Identify which cell holds the provided text, then report its [X, Y] central coordinate. 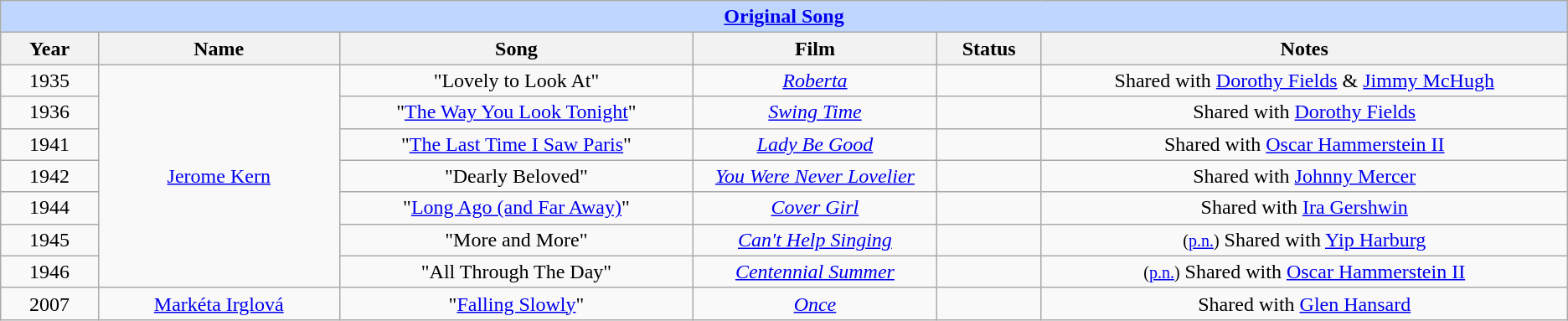
1945 [50, 240]
Name [219, 49]
Shared with Dorothy Fields [1304, 112]
Shared with Glen Hansard [1304, 303]
2007 [50, 303]
Lady Be Good [815, 144]
1946 [50, 272]
Original Song [784, 17]
Shared with Dorothy Fields & Jimmy McHugh [1304, 80]
Centennial Summer [815, 272]
Shared with Ira Gershwin [1304, 208]
Shared with Johnny Mercer [1304, 176]
1935 [50, 80]
1944 [50, 208]
"Long Ago (and Far Away)" [516, 208]
Once [815, 303]
"All Through The Day" [516, 272]
"The Last Time I Saw Paris" [516, 144]
Swing Time [815, 112]
Roberta [815, 80]
"Falling Slowly" [516, 303]
"Lovely to Look At" [516, 80]
You Were Never Lovelier [815, 176]
"More and More" [516, 240]
"The Way You Look Tonight" [516, 112]
1942 [50, 176]
Jerome Kern [219, 176]
Status [988, 49]
Markéta Irglová [219, 303]
Film [815, 49]
(p.n.) Shared with Oscar Hammerstein II [1304, 272]
Can't Help Singing [815, 240]
Year [50, 49]
(p.n.) Shared with Yip Harburg [1304, 240]
1941 [50, 144]
1936 [50, 112]
Cover Girl [815, 208]
"Dearly Beloved" [516, 176]
Notes [1304, 49]
Shared with Oscar Hammerstein II [1304, 144]
Song [516, 49]
